From the cell containing the given text, extract its center point as [X, Y] coordinate. 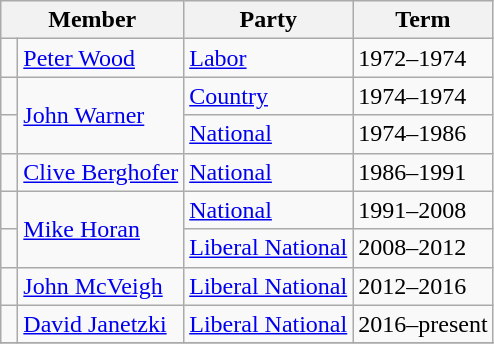
Peter Wood [101, 58]
Member [92, 20]
1974–1974 [423, 96]
Labor [268, 58]
1986–1991 [423, 172]
Country [268, 96]
Clive Berghofer [101, 172]
Party [268, 20]
Mike Horan [101, 229]
2008–2012 [423, 248]
1991–2008 [423, 210]
1974–1986 [423, 134]
David Janetzki [101, 324]
2012–2016 [423, 286]
John McVeigh [101, 286]
Term [423, 20]
1972–1974 [423, 58]
John Warner [101, 115]
2016–present [423, 324]
